Locate the cell with the specified text and output its [x, y] center coordinate. 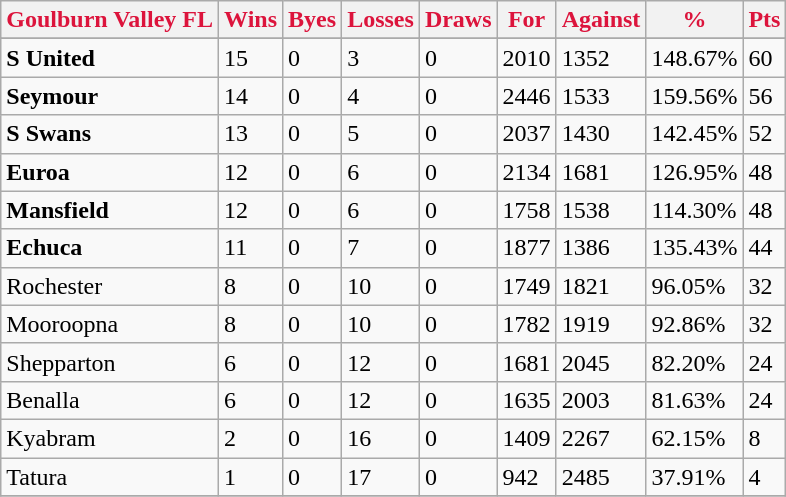
96.05% [694, 286]
92.86% [694, 324]
16 [381, 438]
Shepparton [110, 362]
13 [251, 134]
114.30% [694, 210]
Seymour [110, 96]
Mooroopna [110, 324]
Benalla [110, 400]
2003 [601, 400]
Draws [458, 20]
Tatura [110, 477]
44 [764, 248]
1409 [526, 438]
56 [764, 96]
5 [381, 134]
148.67% [694, 58]
Against [601, 20]
2485 [601, 477]
2045 [601, 362]
For [526, 20]
Rochester [110, 286]
S United [110, 58]
17 [381, 477]
942 [526, 477]
Kyabram [110, 438]
1538 [601, 210]
2010 [526, 58]
Byes [312, 20]
2 [251, 438]
2037 [526, 134]
Euroa [110, 172]
7 [381, 248]
1635 [526, 400]
3 [381, 58]
1877 [526, 248]
1352 [601, 58]
60 [764, 58]
15 [251, 58]
135.43% [694, 248]
Wins [251, 20]
Echuca [110, 248]
37.91% [694, 477]
14 [251, 96]
Pts [764, 20]
52 [764, 134]
1386 [601, 248]
1 [251, 477]
126.95% [694, 172]
1782 [526, 324]
1821 [601, 286]
1430 [601, 134]
2267 [601, 438]
11 [251, 248]
142.45% [694, 134]
2446 [526, 96]
62.15% [694, 438]
2134 [526, 172]
Goulburn Valley FL [110, 20]
Losses [381, 20]
1533 [601, 96]
159.56% [694, 96]
81.63% [694, 400]
82.20% [694, 362]
1758 [526, 210]
% [694, 20]
S Swans [110, 134]
1919 [601, 324]
1749 [526, 286]
Mansfield [110, 210]
